Output the [x, y] coordinate of the center of the cell containing the given text.  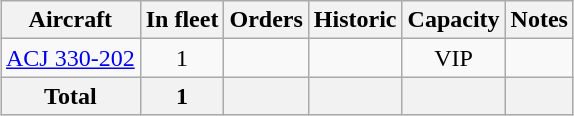
Notes [539, 20]
VIP [454, 58]
Historic [355, 20]
Aircraft [70, 20]
In fleet [182, 20]
Total [70, 96]
Capacity [454, 20]
ACJ 330-202 [70, 58]
Orders [266, 20]
